Capture the cell that displays the provided text and extract its [X, Y] central coordinate. 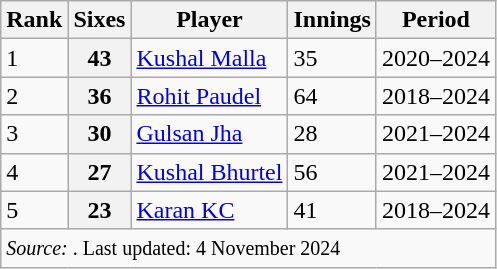
56 [332, 172]
36 [100, 96]
Gulsan Jha [210, 134]
Sixes [100, 20]
Rank [34, 20]
Period [436, 20]
Rohit Paudel [210, 96]
43 [100, 58]
1 [34, 58]
Source: . Last updated: 4 November 2024 [248, 248]
Kushal Malla [210, 58]
3 [34, 134]
Kushal Bhurtel [210, 172]
41 [332, 210]
4 [34, 172]
64 [332, 96]
2 [34, 96]
2020–2024 [436, 58]
28 [332, 134]
35 [332, 58]
Karan KC [210, 210]
30 [100, 134]
Innings [332, 20]
27 [100, 172]
5 [34, 210]
23 [100, 210]
Player [210, 20]
